Extract the (X, Y) coordinate from the center of the cell holding the provided text.  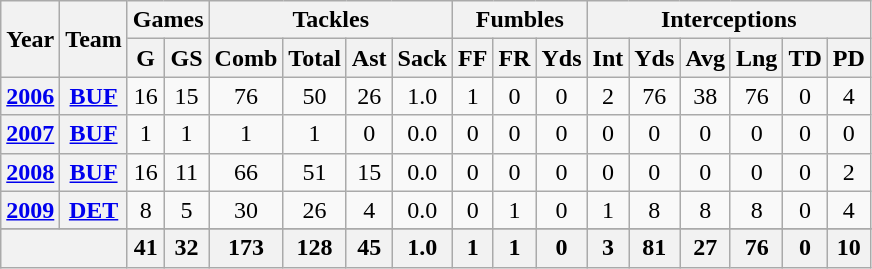
27 (706, 248)
5 (186, 210)
Fumbles (520, 20)
Int (608, 58)
2007 (30, 134)
FR (514, 58)
173 (246, 248)
Games (168, 20)
Team (94, 39)
10 (848, 248)
Total (315, 58)
66 (246, 172)
2006 (30, 96)
2008 (30, 172)
2009 (30, 210)
Tackles (330, 20)
DET (94, 210)
Avg (706, 58)
Interceptions (728, 20)
TD (805, 58)
GS (186, 58)
50 (315, 96)
3 (608, 248)
30 (246, 210)
G (146, 58)
32 (186, 248)
45 (369, 248)
128 (315, 248)
51 (315, 172)
Lng (756, 58)
41 (146, 248)
Ast (369, 58)
Sack (422, 58)
Comb (246, 58)
Year (30, 39)
11 (186, 172)
81 (654, 248)
FF (472, 58)
PD (848, 58)
38 (706, 96)
